Extract the [x, y] coordinate from the center of the cell holding the provided text.  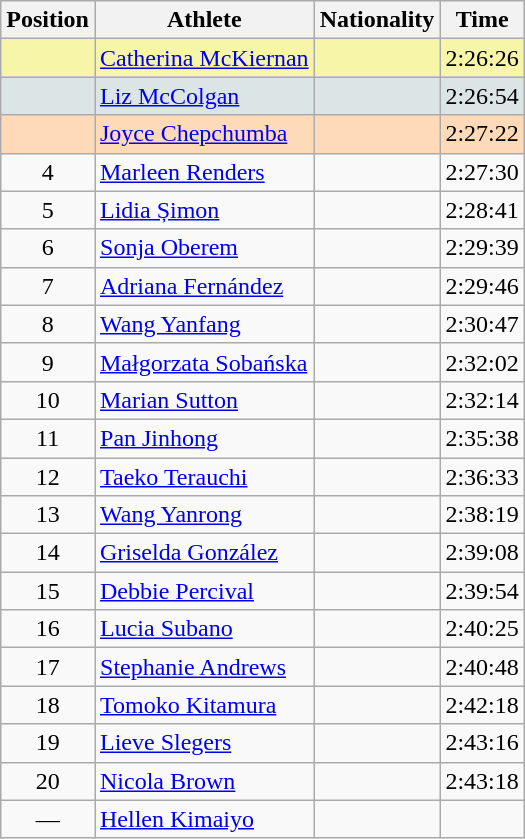
14 [48, 553]
Nationality [377, 20]
17 [48, 667]
2:39:08 [482, 553]
20 [48, 781]
Time [482, 20]
10 [48, 400]
Sonja Oberem [204, 248]
2:38:19 [482, 515]
Lidia Șimon [204, 210]
Debbie Percival [204, 591]
Nicola Brown [204, 781]
2:42:18 [482, 705]
2:43:16 [482, 743]
2:30:47 [482, 324]
Wang Yanfang [204, 324]
— [48, 819]
Catherina McKiernan [204, 58]
15 [48, 591]
Taeko Terauchi [204, 477]
Hellen Kimaiyo [204, 819]
Małgorzata Sobańska [204, 362]
Lieve Slegers [204, 743]
16 [48, 629]
2:27:30 [482, 172]
2:32:14 [482, 400]
6 [48, 248]
Wang Yanrong [204, 515]
Athlete [204, 20]
2:26:54 [482, 96]
Stephanie Andrews [204, 667]
2:40:48 [482, 667]
Liz McColgan [204, 96]
Lucia Subano [204, 629]
Marian Sutton [204, 400]
Position [48, 20]
Pan Jinhong [204, 438]
2:29:46 [482, 286]
Griselda González [204, 553]
2:35:38 [482, 438]
2:27:22 [482, 134]
13 [48, 515]
Adriana Fernández [204, 286]
12 [48, 477]
Joyce Chepchumba [204, 134]
2:39:54 [482, 591]
2:40:25 [482, 629]
Tomoko Kitamura [204, 705]
4 [48, 172]
2:43:18 [482, 781]
2:28:41 [482, 210]
7 [48, 286]
2:32:02 [482, 362]
9 [48, 362]
2:26:26 [482, 58]
2:36:33 [482, 477]
18 [48, 705]
2:29:39 [482, 248]
Marleen Renders [204, 172]
11 [48, 438]
8 [48, 324]
5 [48, 210]
19 [48, 743]
